Search for the cell housing the specified text and yield its (x, y) center coordinate. 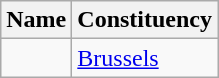
Constituency (145, 20)
Name (36, 20)
Brussels (145, 58)
